Search for the cell housing the specified text and yield its [X, Y] center coordinate. 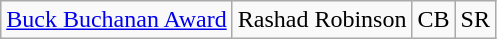
Rashad Robinson [322, 20]
CB [434, 20]
Buck Buchanan Award [116, 20]
SR [475, 20]
